Find where the given text appears and provide that cell's center as (X, Y) coordinate. 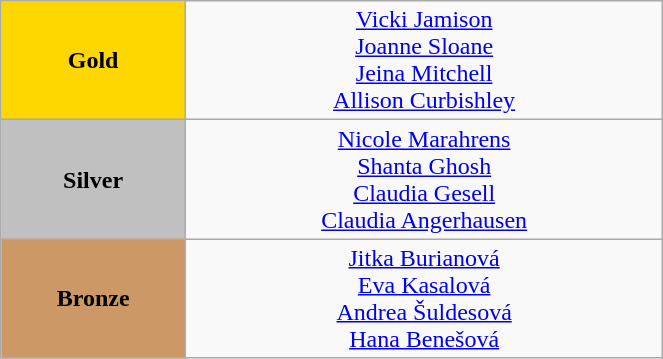
Nicole MarahrensShanta GhoshClaudia GesellClaudia Angerhausen (424, 180)
Vicki JamisonJoanne SloaneJeina MitchellAllison Curbishley (424, 60)
Bronze (94, 298)
Silver (94, 180)
Gold (94, 60)
Jitka BurianováEva KasalováAndrea ŠuldesováHana Benešová (424, 298)
